Capture the cell that displays the provided text and extract its [X, Y] central coordinate. 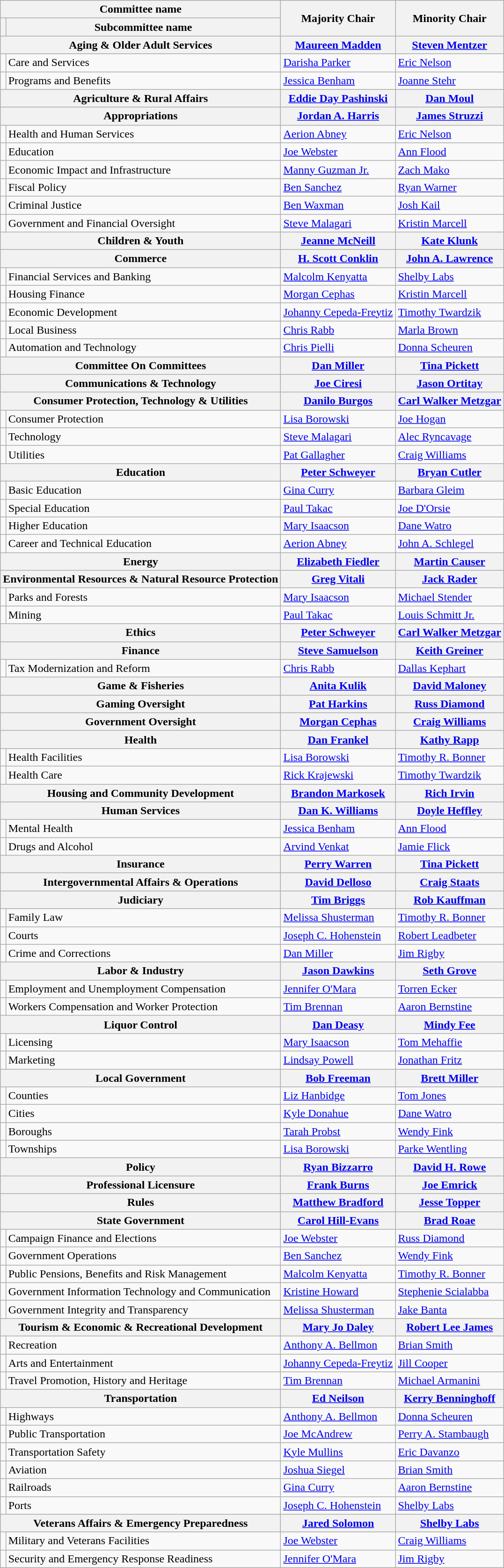
Automation and Technology [143, 348]
Economic Impact and Infrastructure [143, 169]
Care and Services [143, 63]
Government Integrity and Transparency [143, 1309]
Health Care [143, 775]
Arts and Entertainment [143, 1363]
Torren Ecker [449, 989]
Parks and Forests [143, 597]
David H. Rowe [449, 1167]
Majority Chair [338, 18]
Arvind Venkat [338, 846]
Fiscal Policy [143, 187]
Danilo Burgos [338, 401]
Stephenie Scialabba [449, 1291]
John A. Lawrence [449, 259]
Recreation [143, 1345]
Craig Staats [449, 882]
Seth Grove [449, 971]
Jason Dawkins [338, 971]
Committee name [140, 9]
Transportation Safety [143, 1452]
Doyle Heffley [449, 811]
Brad Roae [449, 1220]
Frank Burns [338, 1185]
Martin Causer [449, 562]
Agriculture & Rural Affairs [140, 98]
Government Oversight [140, 722]
Rob Kauffman [449, 900]
Michael Armanini [449, 1381]
Kerry Benninghoff [449, 1399]
Steve Samuelson [338, 650]
Government Information Technology and Communication [143, 1291]
Consumer Protection, Technology & Utilities [140, 401]
Mining [143, 615]
Joe Ciresi [338, 383]
Greg Vitali [338, 579]
Railroads [143, 1488]
Jesse Topper [449, 1203]
Bob Freeman [338, 1078]
Joe D'Orsie [449, 508]
Career and Technical Education [143, 544]
Brett Miller [449, 1078]
Minority Chair [449, 18]
Michael Stender [449, 597]
Government and Financial Oversight [143, 223]
Insurance [140, 864]
Dan Deasy [338, 1024]
Financial Services and Banking [143, 277]
State Government [140, 1220]
Special Education [143, 508]
Maureen Madden [338, 45]
Programs and Benefits [143, 80]
Jeanne McNeill [338, 241]
Robert Leadbeter [449, 935]
Counties [143, 1096]
Family Law [143, 918]
Joe Hogan [449, 419]
Professional Licensure [140, 1185]
Health Facilities [143, 757]
Robert Lee James [449, 1327]
Game & Fisheries [140, 686]
Joshua Siegel [338, 1470]
Energy [140, 562]
Security and Emergency Response Readiness [143, 1559]
Subcommittee name [143, 27]
Cities [143, 1114]
Mental Health [143, 829]
Mary Jo Daley [338, 1327]
Jill Cooper [449, 1363]
Tax Modernization and Reform [143, 668]
Eric Davanzo [449, 1452]
Keith Greiner [449, 650]
Marla Brown [449, 330]
Workers Compensation and Worker Protection [143, 1006]
Kathy Rapp [449, 739]
Lindsay Powell [338, 1060]
Aviation [143, 1470]
Marketing [143, 1060]
Boroughs [143, 1131]
Local Government [140, 1078]
Barbara Gleim [449, 490]
Liz Hanbidge [338, 1096]
Jamie Flick [449, 846]
Jonathan Fritz [449, 1060]
Appropriations [140, 116]
Darisha Parker [338, 63]
Bryan Cutler [449, 472]
Brandon Markosek [338, 793]
Public Transportation [143, 1434]
Joe McAndrew [338, 1434]
Pat Gallagher [338, 454]
Housing and Community Development [140, 793]
Eddie Day Pashinski [338, 98]
Tom Mehaffie [449, 1042]
Transportation [140, 1399]
Steven Mentzer [449, 45]
Technology [143, 437]
Dan K. Williams [338, 811]
Jared Solomon [338, 1523]
Criminal Justice [143, 205]
David Delloso [338, 882]
Health [140, 739]
Alec Ryncavage [449, 437]
Judiciary [140, 900]
Licensing [143, 1042]
Matthew Bradford [338, 1203]
Ethics [140, 633]
Military and Veterans Facilities [143, 1541]
Economic Development [143, 312]
Children & Youth [140, 241]
Travel Promotion, History and Heritage [143, 1381]
Ryan Warner [449, 187]
Ports [143, 1505]
Joanne Stehr [449, 80]
Policy [140, 1167]
Communications & Technology [140, 383]
Employment and Unemployment Compensation [143, 989]
Dan Moul [449, 98]
Campaign Finance and Elections [143, 1238]
Perry A. Stambaugh [449, 1434]
Crime and Corrections [143, 953]
Consumer Protection [143, 419]
Finance [140, 650]
Townships [143, 1149]
Dallas Kephart [449, 668]
Veterans Affairs & Emergency Preparedness [140, 1523]
Manny Guzman Jr. [338, 169]
Utilities [143, 454]
David Maloney [449, 686]
Intergovernmental Affairs & Operations [140, 882]
Higher Education [143, 526]
James Struzzi [449, 116]
Environmental Resources & Natural Resource Protection [140, 579]
Louis Schmitt Jr. [449, 615]
H. Scott Conklin [338, 259]
Elizabeth Fiedler [338, 562]
Rich Irvin [449, 793]
Perry Warren [338, 864]
Dan Frankel [338, 739]
Carol Hill-Evans [338, 1220]
Kyle Donahue [338, 1114]
Ed Neilson [338, 1399]
Zach Mako [449, 169]
Josh Kail [449, 205]
Kate Klunk [449, 241]
Jack Rader [449, 579]
Local Business [143, 330]
Joe Emrick [449, 1185]
Basic Education [143, 490]
John A. Schlegel [449, 544]
Tim Briggs [338, 900]
Human Services [140, 811]
Chris Pielli [338, 348]
Housing Finance [143, 294]
Liquor Control [140, 1024]
Public Pensions, Benefits and Risk Management [143, 1274]
Tarah Probst [338, 1131]
Commerce [140, 259]
Ryan Bizzarro [338, 1167]
Kristine Howard [338, 1291]
Anita Kulik [338, 686]
Kyle Mullins [338, 1452]
Tom Jones [449, 1096]
Health and Human Services [143, 134]
Rick Krajewski [338, 775]
Jake Banta [449, 1309]
Rules [140, 1203]
Mindy Fee [449, 1024]
Drugs and Alcohol [143, 846]
Ben Waxman [338, 205]
Gaming Oversight [140, 704]
Courts [143, 935]
Highways [143, 1416]
Committee On Committees [140, 365]
Jordan A. Harris [338, 116]
Jason Ortitay [449, 383]
Parke Wentling [449, 1149]
Tourism & Economic & Recreational Development [140, 1327]
Aging & Older Adult Services [140, 45]
Labor & Industry [140, 971]
Government Operations [143, 1256]
Pat Harkins [338, 704]
